Extract the (x, y) coordinate from the center of the cell holding the provided text.  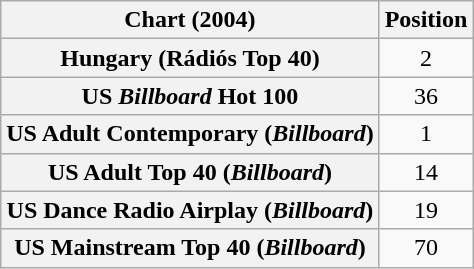
2 (426, 58)
Chart (2004) (190, 20)
70 (426, 248)
US Adult Top 40 (Billboard) (190, 172)
Position (426, 20)
19 (426, 210)
US Dance Radio Airplay (Billboard) (190, 210)
14 (426, 172)
Hungary (Rádiós Top 40) (190, 58)
US Adult Contemporary (Billboard) (190, 134)
1 (426, 134)
36 (426, 96)
US Billboard Hot 100 (190, 96)
US Mainstream Top 40 (Billboard) (190, 248)
